Output the [X, Y] coordinate of the center of the cell containing the given text.  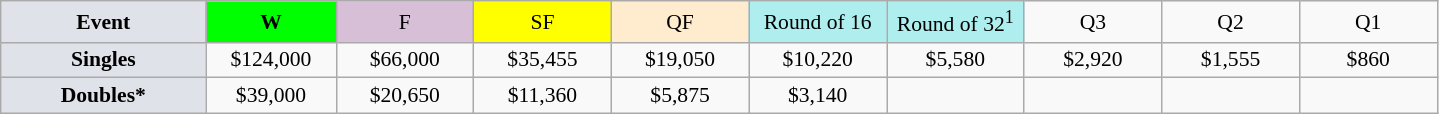
Round of 16 [818, 22]
$860 [1368, 60]
$66,000 [405, 60]
W [271, 22]
Q2 [1231, 22]
Q3 [1093, 22]
$124,000 [271, 60]
$19,050 [680, 60]
$10,220 [818, 60]
$20,650 [405, 96]
$11,360 [543, 96]
$1,555 [1231, 60]
Round of 321 [955, 22]
Event [104, 22]
$3,140 [818, 96]
Q1 [1368, 22]
$39,000 [271, 96]
$5,580 [955, 60]
$2,920 [1093, 60]
QF [680, 22]
F [405, 22]
Singles [104, 60]
$35,455 [543, 60]
Doubles* [104, 96]
$5,875 [680, 96]
SF [543, 22]
